Search for the cell housing the specified text and yield its [X, Y] center coordinate. 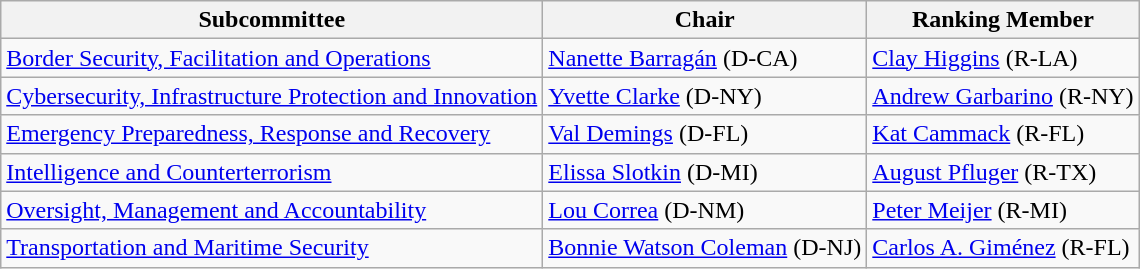
Lou Correa (D-NM) [705, 210]
Border Security, Facilitation and Operations [272, 58]
Carlos A. Giménez (R-FL) [1003, 248]
Elissa Slotkin (D-MI) [705, 172]
Intelligence and Counterterrorism [272, 172]
Peter Meijer (R-MI) [1003, 210]
Transportation and Maritime Security [272, 248]
Yvette Clarke (D-NY) [705, 96]
Chair [705, 20]
Ranking Member [1003, 20]
Kat Cammack (R-FL) [1003, 134]
Clay Higgins (R-LA) [1003, 58]
Cybersecurity, Infrastructure Protection and Innovation [272, 96]
August Pfluger (R-TX) [1003, 172]
Val Demings (D-FL) [705, 134]
Subcommittee [272, 20]
Nanette Barragán (D-CA) [705, 58]
Emergency Preparedness, Response and Recovery [272, 134]
Bonnie Watson Coleman (D-NJ) [705, 248]
Andrew Garbarino (R-NY) [1003, 96]
Oversight, Management and Accountability [272, 210]
